For the text-containing cell, return its midpoint in (x, y) coordinate format. 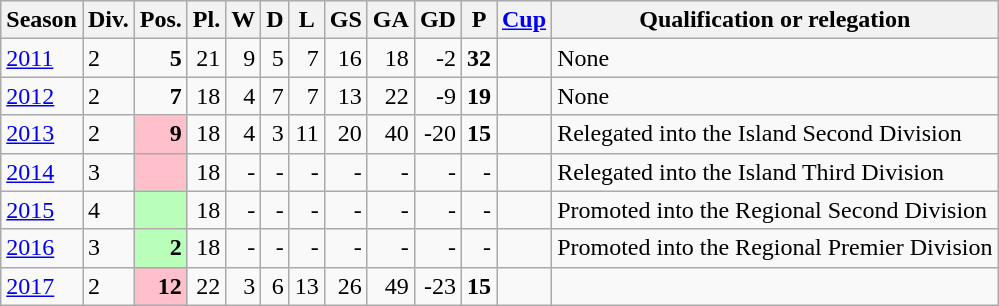
-9 (438, 96)
Qualification or relegation (775, 20)
P (478, 20)
Season (42, 20)
19 (478, 96)
Promoted into the Regional Premier Division (775, 248)
GA (390, 20)
GD (438, 20)
16 (346, 58)
Relegated into the Island Second Division (775, 134)
W (244, 20)
2011 (42, 58)
2016 (42, 248)
Relegated into the Island Third Division (775, 172)
Cup (524, 20)
2014 (42, 172)
49 (390, 286)
D (275, 20)
26 (346, 286)
Promoted into the Regional Second Division (775, 210)
2015 (42, 210)
Pos. (160, 20)
32 (478, 58)
-23 (438, 286)
2017 (42, 286)
20 (346, 134)
11 (306, 134)
-2 (438, 58)
21 (206, 58)
Div. (108, 20)
12 (160, 286)
2013 (42, 134)
GS (346, 20)
2012 (42, 96)
40 (390, 134)
-20 (438, 134)
L (306, 20)
Pl. (206, 20)
6 (275, 286)
